From the cell containing the given text, extract its center point as (x, y) coordinate. 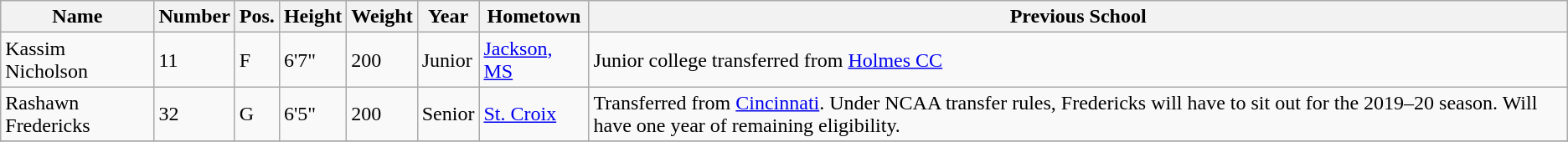
F (256, 60)
Senior (448, 114)
Junior college transferred from Holmes CC (1078, 60)
Year (448, 17)
Jackson, MS (534, 60)
Number (194, 17)
Weight (382, 17)
6'7" (312, 60)
G (256, 114)
Junior (448, 60)
Height (312, 17)
Pos. (256, 17)
Hometown (534, 17)
Name (77, 17)
St. Croix (534, 114)
11 (194, 60)
Previous School (1078, 17)
6'5" (312, 114)
Rashawn Fredericks (77, 114)
Kassim Nicholson (77, 60)
32 (194, 114)
